From the cell containing the given text, extract its center point as [X, Y] coordinate. 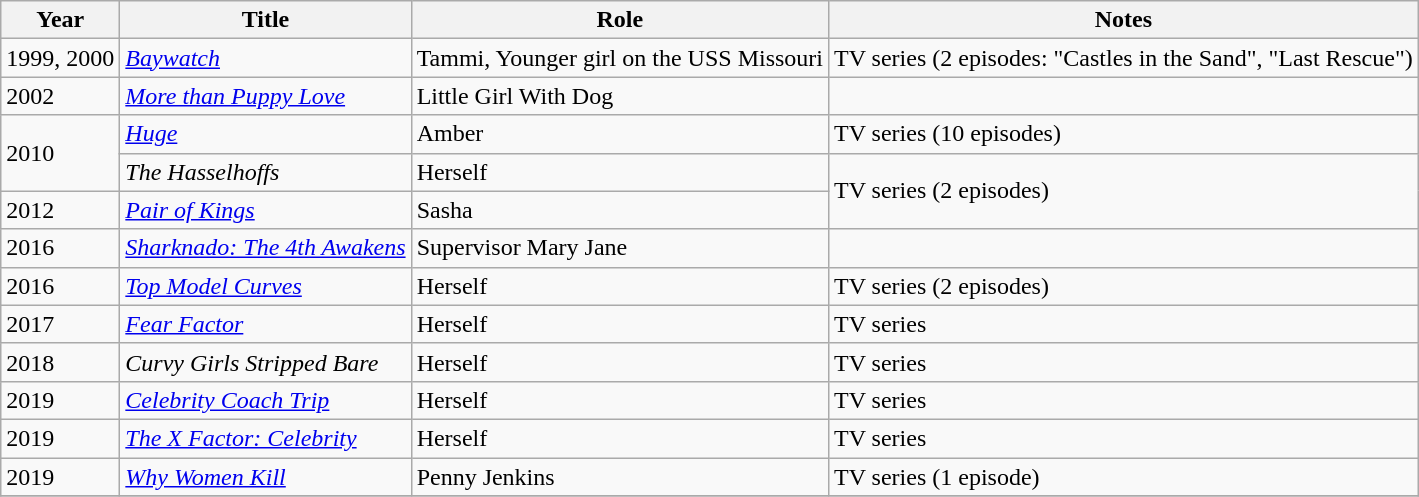
2010 [60, 153]
Pair of Kings [266, 210]
Sharknado: The 4th Awakens [266, 248]
Little Girl With Dog [620, 96]
Top Model Curves [266, 286]
2002 [60, 96]
Tammi, Younger girl on the USS Missouri [620, 58]
TV series (2 episodes: "Castles in the Sand", "Last Rescue") [1124, 58]
TV series (1 episode) [1124, 477]
2018 [60, 362]
More than Puppy Love [266, 96]
The X Factor: Celebrity [266, 438]
Baywatch [266, 58]
Why Women Kill [266, 477]
TV series (10 episodes) [1124, 134]
The Hasselhoffs [266, 172]
Amber [620, 134]
Notes [1124, 20]
Supervisor Mary Jane [620, 248]
Year [60, 20]
Celebrity Coach Trip [266, 400]
Role [620, 20]
1999, 2000 [60, 58]
Sasha [620, 210]
2017 [60, 324]
Curvy Girls Stripped Bare [266, 362]
Penny Jenkins [620, 477]
Title [266, 20]
Fear Factor [266, 324]
Huge [266, 134]
2012 [60, 210]
